Search for the cell housing the specified text and yield its (x, y) center coordinate. 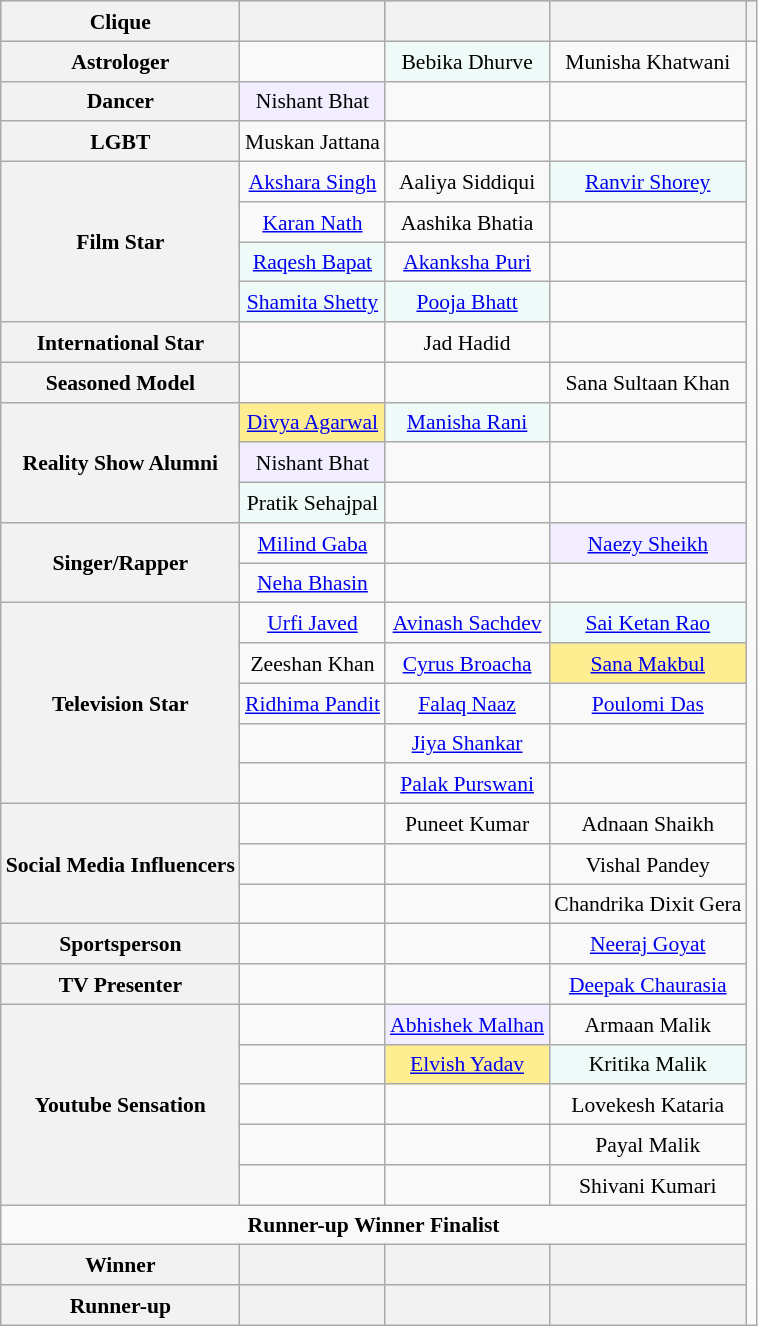
Ridhima Pandit (312, 703)
Youtube Sensation (120, 1104)
Seasoned Model (120, 382)
Raqesh Bapat (312, 262)
Neha Bhasin (312, 583)
Milind Gaba (312, 543)
Falaq Naaz (467, 703)
Manisha Rani (467, 422)
Lovekesh Kataria (648, 1105)
Munisha Khatwani (648, 61)
Astrologer (120, 61)
Social Media Influencers (120, 864)
Abhishek Malhan (467, 1024)
Naezy Sheikh (648, 543)
Runner-up (120, 1305)
Muskan Jattana (312, 142)
Aashika Bhatia (467, 222)
Aaliya Siddiqui (467, 182)
Chandrika Dixit Gera (648, 904)
Bebika Dhurve (467, 61)
Sai Ketan Rao (648, 623)
Akanksha Puri (467, 262)
Runner-up Winner Finalist (374, 1225)
Film Star (120, 242)
Pratik Sehajpal (312, 503)
Reality Show Alumni (120, 462)
Cyrus Broacha (467, 663)
Sana Makbul (648, 663)
Winner (120, 1265)
Neeraj Goyat (648, 944)
Puneet Kumar (467, 824)
Avinash Sachdev (467, 623)
Elvish Yadav (467, 1064)
Shamita Shetty (312, 302)
Vishal Pandey (648, 864)
Pooja Bhatt (467, 302)
Palak Purswani (467, 784)
Deepak Chaurasia (648, 984)
Poulomi Das (648, 703)
Payal Malik (648, 1145)
Urfi Javed (312, 623)
Sportsperson (120, 944)
Sana Sultaan Khan (648, 382)
Dancer (120, 101)
TV Presenter (120, 984)
Singer/Rapper (120, 563)
Television Star (120, 704)
LGBT (120, 142)
Kritika Malik (648, 1064)
Karan Nath (312, 222)
Divya Agarwal (312, 422)
Ranvir Shorey (648, 182)
International Star (120, 342)
Akshara Singh (312, 182)
Jiya Shankar (467, 743)
Jad Hadid (467, 342)
Shivani Kumari (648, 1185)
Clique (120, 21)
Zeeshan Khan (312, 663)
Armaan Malik (648, 1024)
Adnaan Shaikh (648, 824)
